Determine the [x, y] coordinate at the center of the cell enclosing the given text.  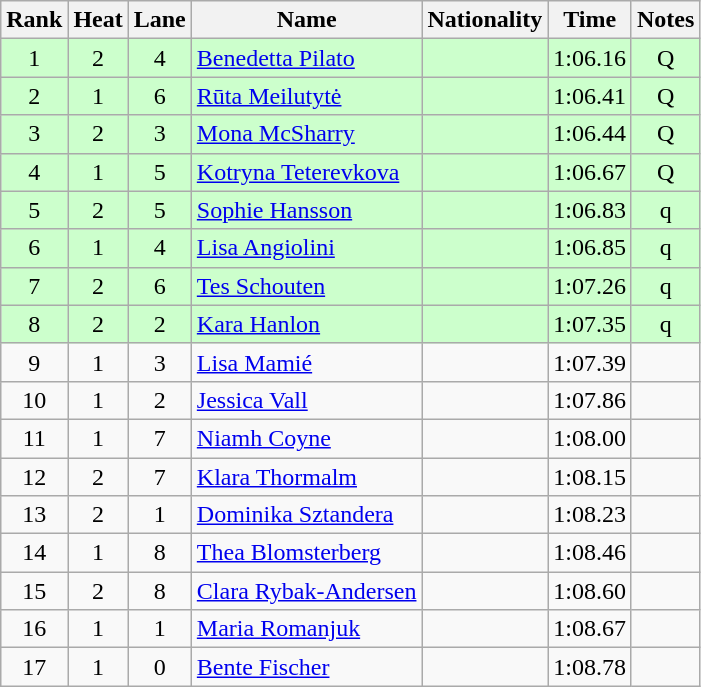
Time [590, 20]
1:08.67 [590, 629]
Niamh Coyne [306, 438]
15 [34, 591]
0 [160, 667]
Mona McSharry [306, 134]
1:06.67 [590, 172]
Lisa Angiolini [306, 248]
13 [34, 515]
9 [34, 362]
1:07.39 [590, 362]
Kara Hanlon [306, 324]
1:07.26 [590, 286]
Name [306, 20]
Nationality [485, 20]
Heat [98, 20]
1:06.83 [590, 210]
Rank [34, 20]
1:08.00 [590, 438]
1:06.41 [590, 96]
16 [34, 629]
14 [34, 553]
Klara Thormalm [306, 477]
1:06.85 [590, 248]
1:08.23 [590, 515]
Sophie Hansson [306, 210]
1:08.46 [590, 553]
12 [34, 477]
Dominika Sztandera [306, 515]
1:07.86 [590, 400]
Rūta Meilutytė [306, 96]
Thea Blomsterberg [306, 553]
1:06.44 [590, 134]
17 [34, 667]
Lisa Mamié [306, 362]
1:08.78 [590, 667]
1:07.35 [590, 324]
Clara Rybak-Andersen [306, 591]
1:08.15 [590, 477]
1:06.16 [590, 58]
Lane [160, 20]
Bente Fischer [306, 667]
Maria Romanjuk [306, 629]
Jessica Vall [306, 400]
Notes [665, 20]
1:08.60 [590, 591]
11 [34, 438]
Tes Schouten [306, 286]
Kotryna Teterevkova [306, 172]
Benedetta Pilato [306, 58]
10 [34, 400]
